Provide the (X, Y) coordinate of the cell's center where the given text is located.  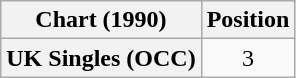
UK Singles (OCC) (101, 58)
3 (248, 58)
Chart (1990) (101, 20)
Position (248, 20)
